Output the [X, Y] coordinate of the center of the cell containing the given text.  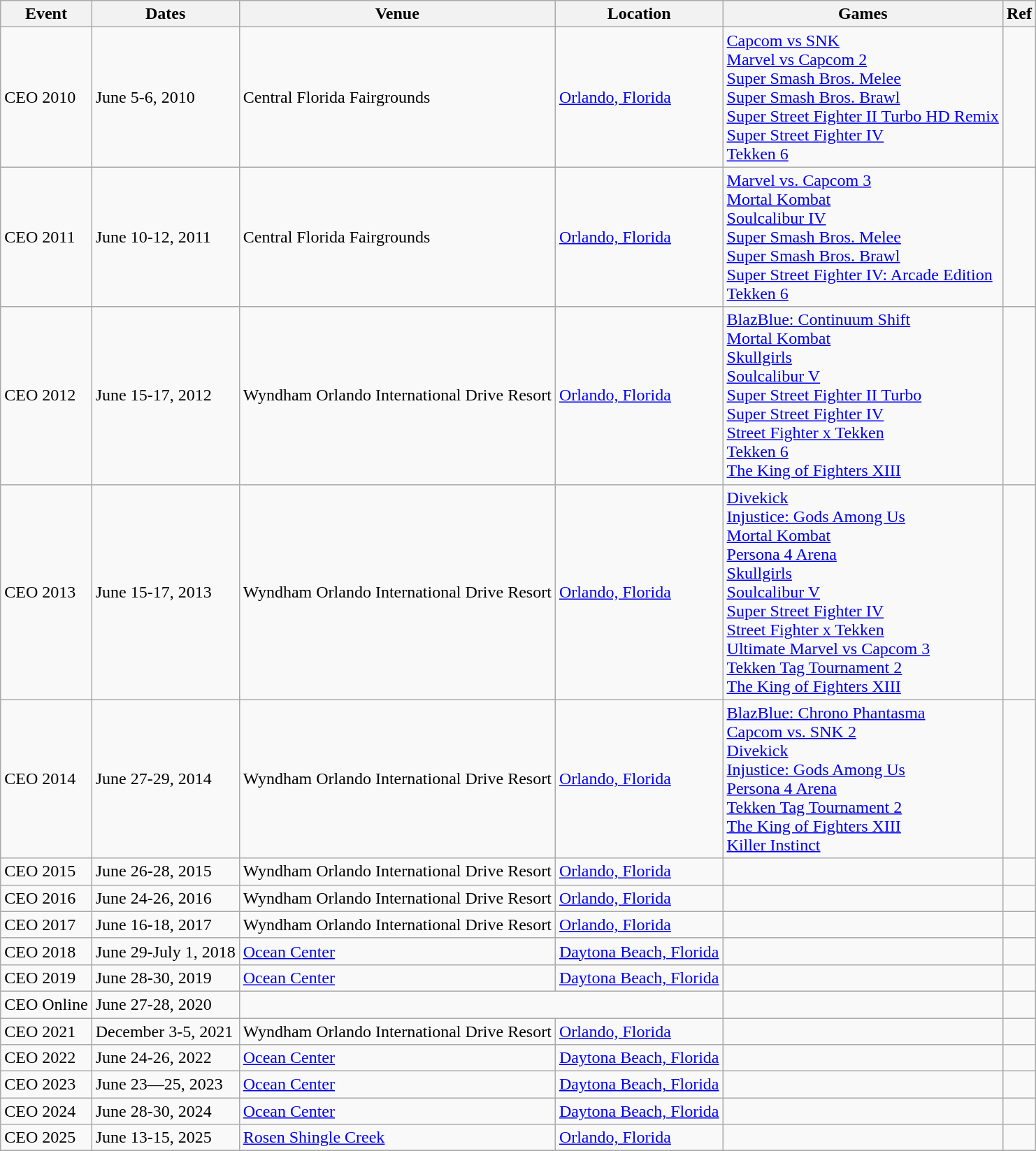
CEO 2019 [46, 978]
Ref [1019, 14]
Dates [165, 14]
CEO 2015 [46, 871]
June 24-26, 2016 [165, 898]
Capcom vs SNKMarvel vs Capcom 2Super Smash Bros. MeleeSuper Smash Bros. BrawlSuper Street Fighter II Turbo HD RemixSuper Street Fighter IVTekken 6 [863, 97]
CEO 2017 [46, 925]
CEO 2014 [46, 779]
CEO Online [46, 1004]
Venue [397, 14]
CEO 2016 [46, 898]
CEO 2021 [46, 1031]
CEO 2012 [46, 396]
June 27-29, 2014 [165, 779]
CEO 2024 [46, 1111]
June 28-30, 2024 [165, 1111]
June 29-July 1, 2018 [165, 951]
June 13-15, 2025 [165, 1138]
Event [46, 14]
CEO 2018 [46, 951]
June 24-26, 2022 [165, 1058]
Marvel vs. Capcom 3Mortal KombatSoulcalibur IVSuper Smash Bros. MeleeSuper Smash Bros. BrawlSuper Street Fighter IV: Arcade EditionTekken 6 [863, 237]
Location [639, 14]
CEO 2011 [46, 237]
CEO 2023 [46, 1085]
CEO 2025 [46, 1138]
June 15-17, 2013 [165, 592]
June 15-17, 2012 [165, 396]
June 23—25, 2023 [165, 1085]
June 10-12, 2011 [165, 237]
Rosen Shingle Creek [397, 1138]
June 5-6, 2010 [165, 97]
June 28-30, 2019 [165, 978]
December 3-5, 2021 [165, 1031]
CEO 2022 [46, 1058]
CEO 2010 [46, 97]
June 16-18, 2017 [165, 925]
June 27-28, 2020 [165, 1004]
CEO 2013 [46, 592]
June 26-28, 2015 [165, 871]
Games [863, 14]
